Search for the cell housing the specified text and yield its [x, y] center coordinate. 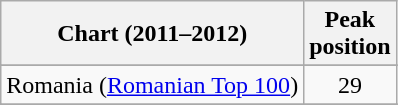
Chart (2011–2012) [152, 34]
29 [350, 85]
Romania (Romanian Top 100) [152, 85]
Peakposition [350, 34]
